Return the (x, y) coordinate for the center point of the cell that contains the specified text.  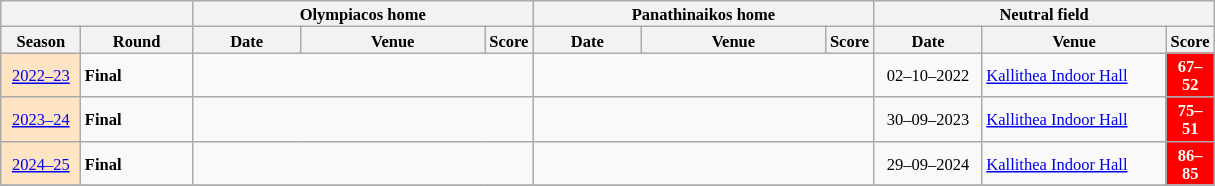
Olympiacos home (362, 14)
Neutral field (1044, 14)
67–52 (1190, 75)
2023–24 (41, 119)
2024–25 (41, 163)
Panathinaikos home (704, 14)
Round (137, 40)
2022–23 (41, 75)
30–09–2023 (928, 119)
75–51 (1190, 119)
02–10–2022 (928, 75)
86–85 (1190, 163)
Season (41, 40)
29–09–2024 (928, 163)
